Determine the (X, Y) coordinate at the center of the cell enclosing the given text.  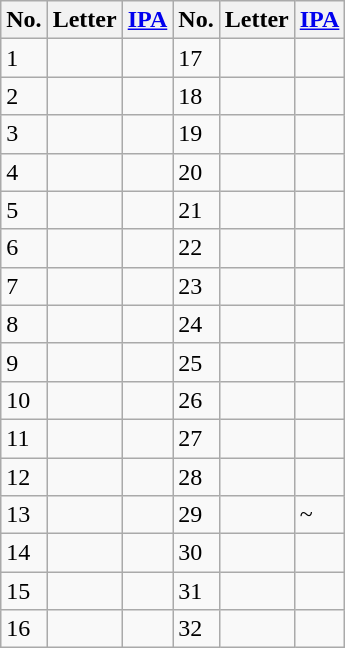
16 (24, 629)
28 (196, 477)
26 (196, 400)
7 (24, 286)
17 (196, 58)
14 (24, 553)
10 (24, 400)
29 (196, 515)
~ (320, 515)
21 (196, 210)
1 (24, 58)
15 (24, 591)
2 (24, 96)
30 (196, 553)
23 (196, 286)
22 (196, 248)
3 (24, 134)
6 (24, 248)
32 (196, 629)
5 (24, 210)
9 (24, 362)
25 (196, 362)
8 (24, 324)
4 (24, 172)
11 (24, 438)
27 (196, 438)
18 (196, 96)
31 (196, 591)
13 (24, 515)
19 (196, 134)
24 (196, 324)
20 (196, 172)
12 (24, 477)
